Extract the [X, Y] coordinate from the center of the cell holding the provided text.  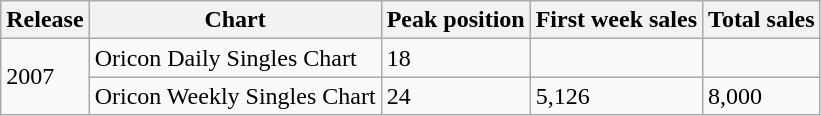
Oricon Weekly Singles Chart [235, 96]
18 [456, 58]
Total sales [762, 20]
Chart [235, 20]
Release [45, 20]
5,126 [616, 96]
2007 [45, 77]
24 [456, 96]
Peak position [456, 20]
First week sales [616, 20]
Oricon Daily Singles Chart [235, 58]
8,000 [762, 96]
